Extract the [X, Y] coordinate from the center of the cell holding the provided text.  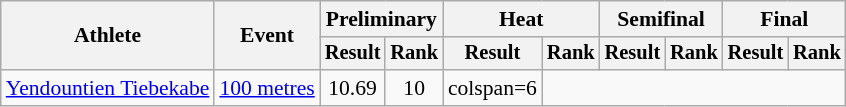
Semifinal [662, 19]
Preliminary [382, 19]
Event [266, 36]
colspan=6 [492, 88]
100 metres [266, 88]
Final [784, 19]
10 [414, 88]
Heat [522, 19]
Yendountien Tiebekabe [108, 88]
10.69 [353, 88]
Athlete [108, 36]
